Detect which cell encompasses the target text, then output its (x, y) center coordinate. 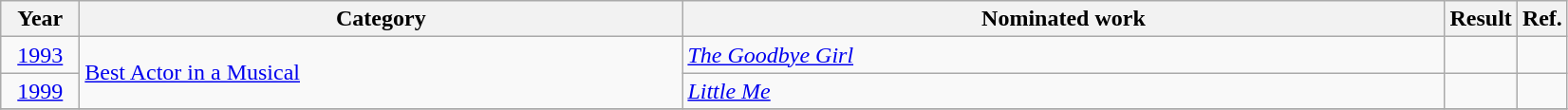
Little Me (1063, 91)
The Goodbye Girl (1063, 55)
1999 (40, 91)
Category (382, 19)
Nominated work (1063, 19)
1993 (40, 55)
Result (1481, 19)
Ref. (1541, 19)
Best Actor in a Musical (382, 73)
Year (40, 19)
